Determine the (X, Y) coordinate at the center of the cell enclosing the given text.  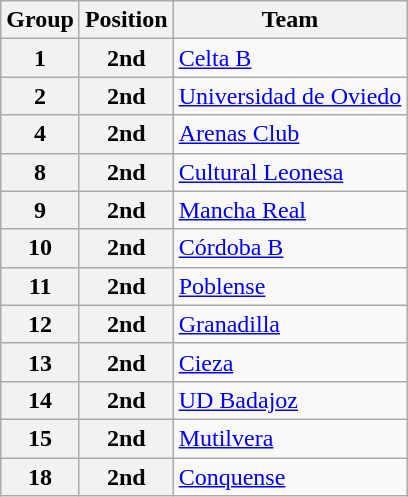
15 (40, 438)
Poblense (290, 286)
8 (40, 172)
Mancha Real (290, 210)
Cultural Leonesa (290, 172)
Conquense (290, 477)
11 (40, 286)
2 (40, 96)
10 (40, 248)
Cieza (290, 362)
Team (290, 20)
13 (40, 362)
9 (40, 210)
Celta B (290, 58)
Córdoba B (290, 248)
Granadilla (290, 324)
14 (40, 400)
1 (40, 58)
Mutilvera (290, 438)
Position (126, 20)
Arenas Club (290, 134)
4 (40, 134)
Group (40, 20)
12 (40, 324)
Universidad de Oviedo (290, 96)
18 (40, 477)
UD Badajoz (290, 400)
